Locate the cell with the specified text and output its [x, y] center coordinate. 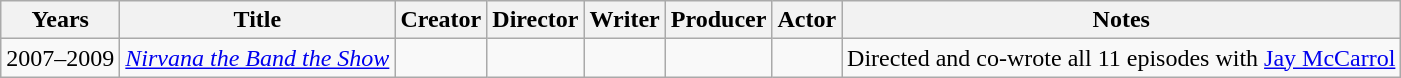
Nirvana the Band the Show [258, 58]
Years [60, 20]
Notes [1122, 20]
2007–2009 [60, 58]
Creator [441, 20]
Writer [624, 20]
Director [536, 20]
Title [258, 20]
Actor [807, 20]
Producer [718, 20]
Directed and co-wrote all 11 episodes with Jay McCarrol [1122, 58]
